Return [x, y] of the center of cell containing provided text 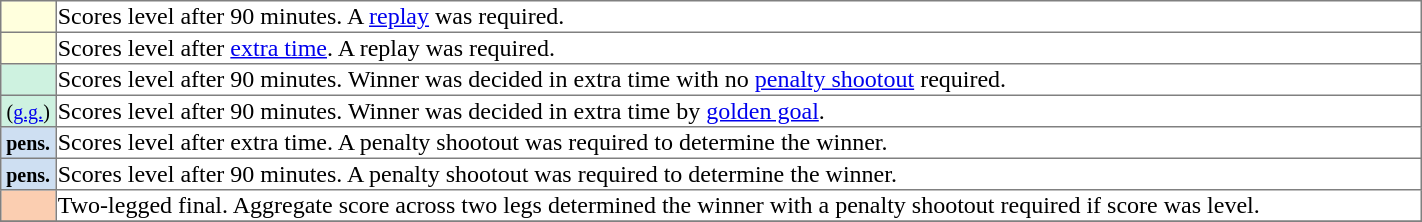
Scores level after 90 minutes. A replay was required. [739, 17]
Scores level after 90 minutes. Winner was decided in extra time by golden goal. [739, 111]
Scores level after 90 minutes. A penalty shootout was required to determine the winner. [739, 174]
Scores level after 90 minutes. Winner was decided in extra time with no penalty shootout required. [739, 80]
Scores level after extra time. A replay was required. [739, 48]
Two-legged final. Aggregate score across two legs determined the winner with a penalty shootout required if score was level. [739, 206]
(g.g.) [28, 111]
Scores level after extra time. A penalty shootout was required to determine the winner. [739, 143]
